Capture the cell that displays the provided text and extract its (x, y) central coordinate. 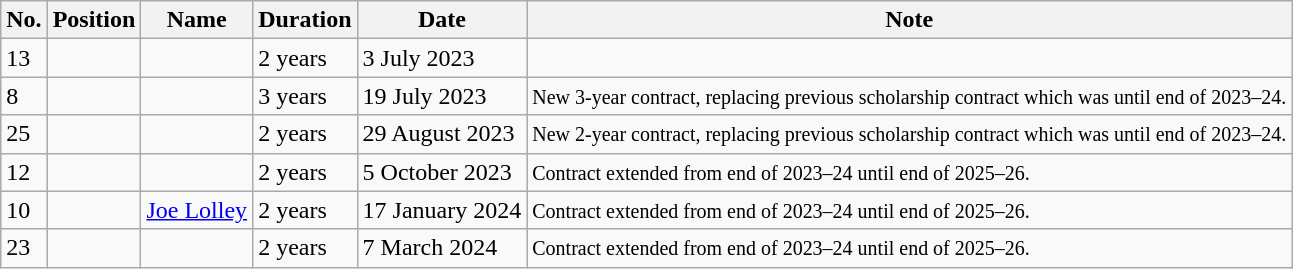
12 (24, 172)
7 March 2024 (442, 248)
29 August 2023 (442, 134)
8 (24, 96)
13 (24, 58)
3 July 2023 (442, 58)
Note (910, 20)
17 January 2024 (442, 210)
Name (197, 20)
25 (24, 134)
No. (24, 20)
5 October 2023 (442, 172)
Date (442, 20)
Position (94, 20)
3 years (305, 96)
New 3-year contract, replacing previous scholarship contract which was until end of 2023–24. (910, 96)
10 (24, 210)
19 July 2023 (442, 96)
New 2-year contract, replacing previous scholarship contract which was until end of 2023–24. (910, 134)
Duration (305, 20)
23 (24, 248)
Joe Lolley (197, 210)
